Detect which cell encompasses the target text, then output its [X, Y] center coordinate. 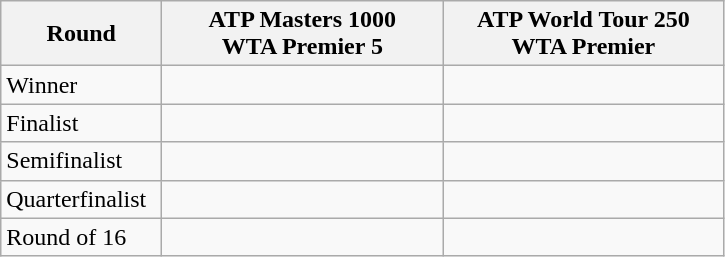
Round [82, 34]
ATP Masters 1000 WTA Premier 5 [302, 34]
Finalist [82, 123]
ATP World Tour 250 WTA Premier [584, 34]
Winner [82, 85]
Round of 16 [82, 237]
Semifinalist [82, 161]
Quarterfinalist [82, 199]
